Output the [x, y] coordinate of the center of the cell containing the given text.  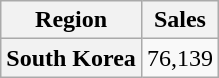
Region [72, 20]
76,139 [180, 58]
Sales [180, 20]
South Korea [72, 58]
